Output the (X, Y) coordinate of the center of the cell containing the given text.  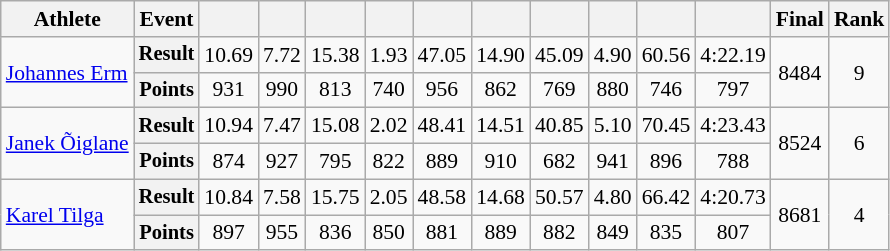
47.05 (442, 55)
7.58 (282, 197)
807 (732, 233)
797 (732, 90)
8484 (800, 72)
956 (442, 90)
4:22.19 (732, 55)
881 (442, 233)
66.42 (666, 197)
10.94 (228, 126)
769 (560, 90)
874 (228, 162)
931 (228, 90)
862 (500, 90)
897 (228, 233)
Karel Tilga (68, 214)
Rank (860, 19)
50.57 (560, 197)
5.10 (613, 126)
6 (860, 144)
10.69 (228, 55)
4:23.43 (732, 126)
Athlete (68, 19)
8681 (800, 214)
48.58 (442, 197)
4.80 (613, 197)
682 (560, 162)
990 (282, 90)
740 (389, 90)
746 (666, 90)
14.68 (500, 197)
4.90 (613, 55)
60.56 (666, 55)
2.02 (389, 126)
850 (389, 233)
14.90 (500, 55)
14.51 (500, 126)
880 (613, 90)
813 (336, 90)
795 (336, 162)
Event (167, 19)
849 (613, 233)
10.84 (228, 197)
40.85 (560, 126)
822 (389, 162)
896 (666, 162)
1.93 (389, 55)
48.41 (442, 126)
788 (732, 162)
Janek Õiglane (68, 144)
4 (860, 214)
2.05 (389, 197)
7.72 (282, 55)
882 (560, 233)
8524 (800, 144)
4:20.73 (732, 197)
15.75 (336, 197)
910 (500, 162)
9 (860, 72)
835 (666, 233)
45.09 (560, 55)
15.08 (336, 126)
7.47 (282, 126)
955 (282, 233)
Johannes Erm (68, 72)
Final (800, 19)
836 (336, 233)
927 (282, 162)
15.38 (336, 55)
941 (613, 162)
70.45 (666, 126)
